Output the [X, Y] coordinate of the center of the cell containing the given text.  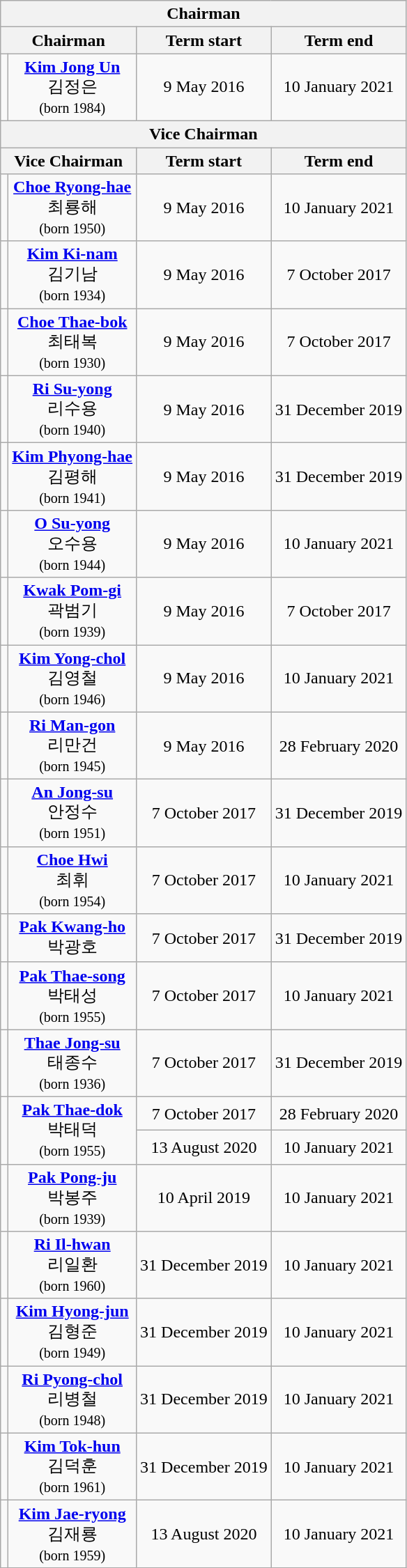
Ri Man-gon리만건(born 1945) [72, 745]
Kim Yong-chol김영철(born 1946) [72, 678]
Kim Jae-ryong김재룡(born 1959) [72, 1534]
Ri Il-hwan리일환(born 1960) [72, 1265]
Kwak Pom-gi곽범기(born 1939) [72, 612]
Kim Hyong-jun김형준(born 1949) [72, 1332]
Kim Phyong-hae김평해(born 1941) [72, 476]
Choe Hwi최휘(born 1954) [72, 880]
Kim Jong Un김정은(born 1984) [72, 88]
Pak Pong-ju박봉주(born 1939) [72, 1198]
Ri Su-yong리수용(born 1940) [72, 410]
O Su-yong오수용(born 1944) [72, 543]
Thae Jong-su태종수(born 1936) [72, 1063]
Ri Pyong-chol리병철(born 1948) [72, 1400]
Kim Tok-hun김덕훈(born 1961) [72, 1467]
Choe Ryong-hae최룡해(born 1950) [72, 208]
Kim Ki-nam김기남(born 1934) [72, 274]
Choe Thae-bok최태복(born 1930) [72, 343]
An Jong-su안정수(born 1951) [72, 814]
Pak Thae-dok박태덕(born 1955) [72, 1130]
Pak Kwang-ho박광호 [72, 938]
Pak Thae-song박태성(born 1955) [72, 996]
10 April 2019 [204, 1198]
